Return the [X, Y] coordinate for the center point of the cell that contains the specified text.  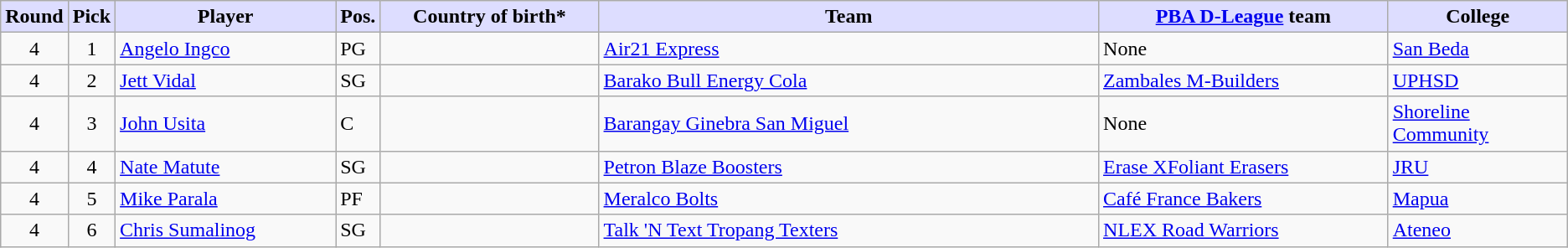
Air21 Express [848, 49]
Café France Bakers [1244, 199]
Player [226, 17]
Nate Matute [226, 167]
Chris Sumalinog [226, 230]
San Beda [1478, 49]
Pos. [358, 17]
NLEX Road Warriors [1244, 230]
Round [34, 17]
Team [848, 17]
Mapua [1478, 199]
Zambales M-Builders [1244, 80]
1 [91, 49]
PF [358, 199]
Petron Blaze Boosters [848, 167]
2 [91, 80]
Ateneo [1478, 230]
JRU [1478, 167]
Barako Bull Energy Cola [848, 80]
Pick [91, 17]
College [1478, 17]
3 [91, 124]
Jett Vidal [226, 80]
Shoreline Community [1478, 124]
Erase XFoliant Erasers [1244, 167]
C [358, 124]
Country of birth* [489, 17]
Mike Parala [226, 199]
Meralco Bolts [848, 199]
5 [91, 199]
Angelo Ingco [226, 49]
UPHSD [1478, 80]
6 [91, 230]
Talk 'N Text Tropang Texters [848, 230]
Barangay Ginebra San Miguel [848, 124]
PBA D-League team [1244, 17]
John Usita [226, 124]
PG [358, 49]
